For the text-containing cell, return its midpoint in (x, y) coordinate format. 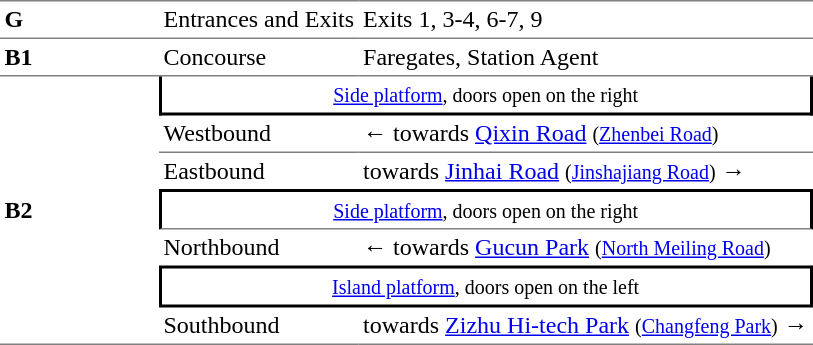
← towards Qixin Road (Zhenbei Road) (586, 135)
Island platform, doors open on the left (486, 287)
B1 (80, 58)
Westbound (259, 135)
G (80, 20)
Faregates, Station Agent (586, 58)
B2 (80, 210)
Entrances and Exits (259, 20)
Northbound (259, 248)
Concourse (259, 58)
Exits 1, 3-4, 6-7, 9 (586, 20)
← towards Gucun Park (North Meiling Road) (586, 248)
Eastbound (259, 171)
towards Jinhai Road (Jinshajiang Road) → (586, 171)
